From the cell containing the given text, extract its center point as (x, y) coordinate. 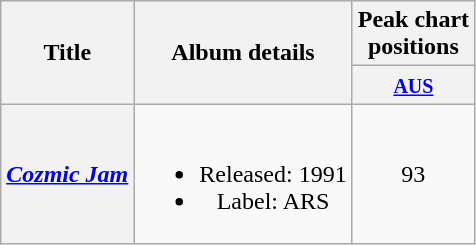
Cozmic Jam (68, 174)
Album details (243, 52)
Title (68, 52)
Released: 1991Label: ARS (243, 174)
AUS (413, 85)
Peak chartpositions (413, 34)
93 (413, 174)
